Capture the cell that displays the provided text and extract its [x, y] central coordinate. 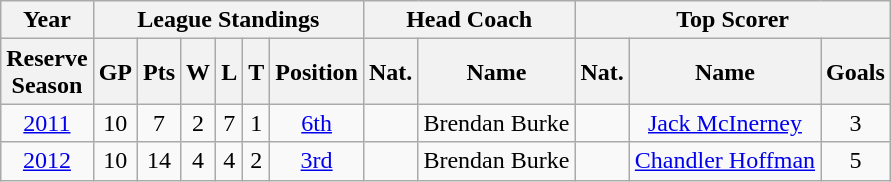
1 [256, 123]
Jack McInerney [724, 123]
Head Coach [468, 20]
Position [317, 72]
Year [47, 20]
L [230, 72]
6th [317, 123]
2012 [47, 161]
GP [115, 72]
Chandler Hoffman [724, 161]
League Standings [228, 20]
3rd [317, 161]
Top Scorer [732, 20]
Goals [856, 72]
T [256, 72]
3 [856, 123]
Pts [158, 72]
2011 [47, 123]
5 [856, 161]
14 [158, 161]
W [198, 72]
ReserveSeason [47, 72]
